Provide the [X, Y] coordinate of the cell's center where the given text is located.  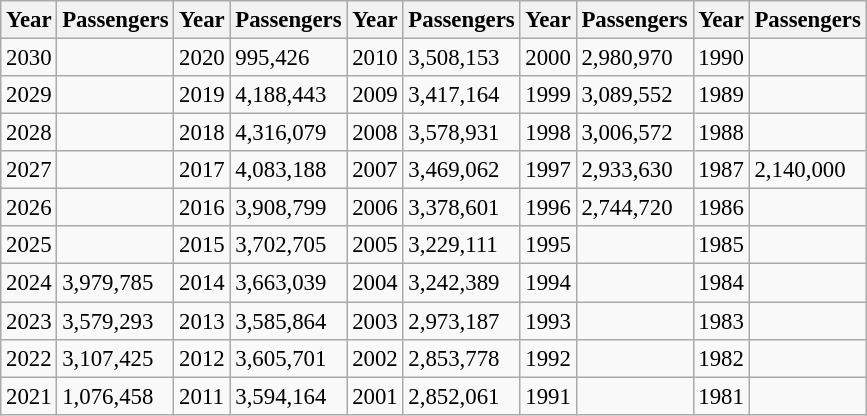
2018 [202, 133]
2011 [202, 396]
2027 [29, 170]
2007 [375, 170]
1992 [548, 358]
2025 [29, 245]
2030 [29, 58]
3,579,293 [116, 321]
4,083,188 [288, 170]
1989 [721, 95]
2002 [375, 358]
1994 [548, 283]
2022 [29, 358]
2015 [202, 245]
3,229,111 [462, 245]
2029 [29, 95]
3,702,705 [288, 245]
2024 [29, 283]
1997 [548, 170]
3,594,164 [288, 396]
2008 [375, 133]
2006 [375, 208]
1984 [721, 283]
2016 [202, 208]
3,979,785 [116, 283]
2010 [375, 58]
1981 [721, 396]
1999 [548, 95]
2020 [202, 58]
3,605,701 [288, 358]
2014 [202, 283]
1998 [548, 133]
2026 [29, 208]
3,585,864 [288, 321]
2001 [375, 396]
1996 [548, 208]
1983 [721, 321]
3,508,153 [462, 58]
2003 [375, 321]
2,933,630 [634, 170]
2005 [375, 245]
2,853,778 [462, 358]
3,469,062 [462, 170]
2017 [202, 170]
2004 [375, 283]
2028 [29, 133]
1988 [721, 133]
1982 [721, 358]
1990 [721, 58]
3,378,601 [462, 208]
2013 [202, 321]
2,973,187 [462, 321]
1991 [548, 396]
2023 [29, 321]
1995 [548, 245]
1993 [548, 321]
2,744,720 [634, 208]
995,426 [288, 58]
3,908,799 [288, 208]
1,076,458 [116, 396]
2000 [548, 58]
1985 [721, 245]
4,188,443 [288, 95]
3,089,552 [634, 95]
1987 [721, 170]
2,140,000 [808, 170]
1986 [721, 208]
3,417,164 [462, 95]
2021 [29, 396]
3,107,425 [116, 358]
4,316,079 [288, 133]
2,980,970 [634, 58]
3,663,039 [288, 283]
2,852,061 [462, 396]
3,006,572 [634, 133]
2012 [202, 358]
3,578,931 [462, 133]
2009 [375, 95]
3,242,389 [462, 283]
2019 [202, 95]
